Provide the [x, y] coordinate of the cell's center where the given text is located.  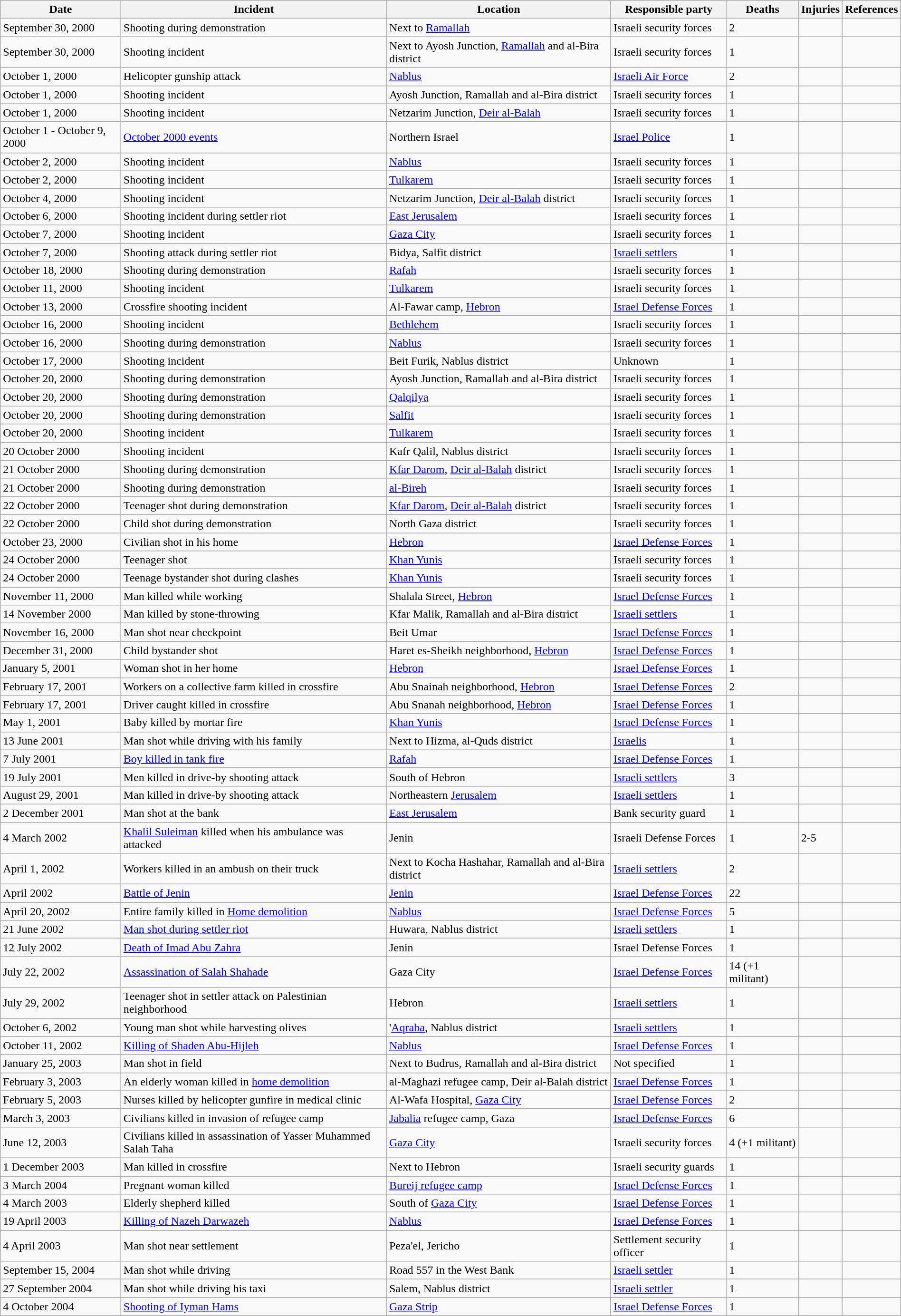
Qalqilya [498, 397]
Next to Hizma, al-Quds district [498, 741]
Salfit [498, 415]
Young man shot while harvesting olives [254, 1027]
Nurses killed by helicopter gunfire in medical clinic [254, 1100]
Man killed in crossfire [254, 1167]
7 July 2001 [61, 759]
Man shot in field [254, 1064]
4 March 2002 [61, 838]
Next to Budrus, Ramallah and al-Bira district [498, 1064]
3 March 2004 [61, 1185]
February 5, 2003 [61, 1100]
August 29, 2001 [61, 795]
October 1 - October 9, 2000 [61, 137]
Bank security guard [668, 813]
12 July 2002 [61, 948]
Shooting attack during settler riot [254, 252]
October 6, 2000 [61, 216]
Injuries [820, 10]
Incident [254, 10]
'Aqraba, Nablus district [498, 1027]
December 31, 2000 [61, 650]
Location [498, 10]
al-Maghazi refugee camp, Deir al-Balah district [498, 1082]
Beit Umar [498, 632]
October 23, 2000 [61, 542]
Kfar Malik, Ramallah and al-Bira district [498, 614]
Bidya, Salfit district [498, 252]
Woman shot in her home [254, 668]
21 June 2002 [61, 929]
Assassination of Salah Shahade [254, 972]
Northeastern Jerusalem [498, 795]
Abu Snanah neighborhood, Hebron [498, 705]
October 18, 2000 [61, 271]
Israelis [668, 741]
Deaths [763, 10]
Baby killed by mortar fire [254, 723]
April 1, 2002 [61, 869]
Man killed while working [254, 596]
Teenager shot [254, 560]
October 4, 2000 [61, 198]
Boy killed in tank fire [254, 759]
Helicopter gunship attack [254, 77]
July 22, 2002 [61, 972]
An elderly woman killed in home demolition [254, 1082]
Man shot near checkpoint [254, 632]
Israeli Air Force [668, 77]
Israeli Defense Forces [668, 838]
Peza'el, Jericho [498, 1246]
Pregnant woman killed [254, 1185]
Entire family killed in Home demolition [254, 911]
Shalala Street, Hebron [498, 596]
September 15, 2004 [61, 1270]
Netzarim Junction, Deir al-Balah district [498, 198]
October 11, 2000 [61, 289]
Huwara, Nablus district [498, 929]
Shooting incident during settler riot [254, 216]
March 3, 2003 [61, 1118]
Teenager shot in settler attack on Palestinian neighborhood [254, 1003]
January 25, 2003 [61, 1064]
November 11, 2000 [61, 596]
Teenage bystander shot during clashes [254, 578]
Man shot while driving with his family [254, 741]
Khalil Suleiman killed when his ambulance was attacked [254, 838]
Abu Snainah neighborhood, Hebron [498, 687]
Settlement security officer [668, 1246]
Man killed in drive-by shooting attack [254, 795]
Man shot at the bank [254, 813]
References [872, 10]
Killing of Nazeh Darwazeh [254, 1221]
27 September 2004 [61, 1288]
Workers on a collective farm killed in crossfire [254, 687]
Battle of Jenin [254, 893]
4 (+1 militant) [763, 1142]
Next to Hebron [498, 1167]
Child bystander shot [254, 650]
Man killed by stone-throwing [254, 614]
19 July 2001 [61, 777]
al-Bireh [498, 487]
3 [763, 777]
Man shot during settler riot [254, 929]
Man shot while driving [254, 1270]
Workers killed in an ambush on their truck [254, 869]
Date [61, 10]
Jabalia refugee camp, Gaza [498, 1118]
14 (+1 militant) [763, 972]
Man shot while driving his taxi [254, 1288]
Israeli security guards [668, 1167]
Driver caught killed in crossfire [254, 705]
Child shot during demonstration [254, 523]
Teenager shot during demonstration [254, 505]
19 April 2003 [61, 1221]
20 October 2000 [61, 451]
Bethlehem [498, 325]
Next to Ayosh Junction, Ramallah and al-Bira district [498, 52]
October 11, 2002 [61, 1045]
Civilians killed in invasion of refugee camp [254, 1118]
Crossfire shooting incident [254, 307]
October 13, 2000 [61, 307]
Israel Police [668, 137]
April 20, 2002 [61, 911]
Northern Israel [498, 137]
Death of Imad Abu Zahra [254, 948]
Not specified [668, 1064]
July 29, 2002 [61, 1003]
Elderly shepherd killed [254, 1203]
1 December 2003 [61, 1167]
Beit Furik, Nablus district [498, 361]
Next to Kocha Hashahar, Ramallah and al-Bira district [498, 869]
North Gaza district [498, 523]
October 2000 events [254, 137]
Unknown [668, 361]
June 12, 2003 [61, 1142]
Man shot near settlement [254, 1246]
Al-Wafa Hospital, Gaza City [498, 1100]
Civilians killed in assassination of Yasser Muhammed Salah Taha [254, 1142]
South of Gaza City [498, 1203]
April 2002 [61, 893]
14 November 2000 [61, 614]
Salem, Nablus district [498, 1288]
October 6, 2002 [61, 1027]
May 1, 2001 [61, 723]
22 [763, 893]
5 [763, 911]
Haret es-Sheikh neighborhood, Hebron [498, 650]
South of Hebron [498, 777]
13 June 2001 [61, 741]
Road 557 in the West Bank [498, 1270]
Bureij refugee camp [498, 1185]
4 March 2003 [61, 1203]
Gaza Strip [498, 1306]
4 October 2004 [61, 1306]
January 5, 2001 [61, 668]
Al-Fawar camp, Hebron [498, 307]
Next to Ramallah [498, 28]
4 April 2003 [61, 1246]
2 December 2001 [61, 813]
October 17, 2000 [61, 361]
6 [763, 1118]
Civilian shot in his home [254, 542]
2-5 [820, 838]
Men killed in drive-by shooting attack [254, 777]
Killing of Shaden Abu-Hijleh [254, 1045]
Responsible party [668, 10]
February 3, 2003 [61, 1082]
Netzarim Junction, Deir al-Balah [498, 113]
Shooting of Iyman Hams [254, 1306]
November 16, 2000 [61, 632]
Kafr Qalil, Nablus district [498, 451]
